Locate the cell with the specified text and output its (X, Y) center coordinate. 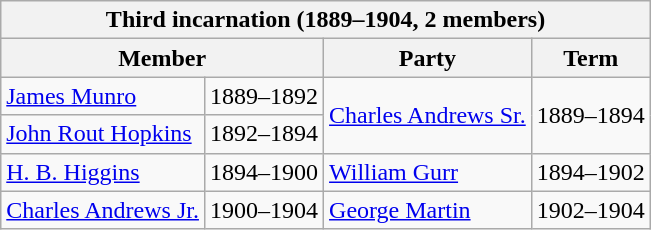
1894–1900 (264, 172)
1900–1904 (264, 210)
1889–1892 (264, 96)
1892–1894 (264, 134)
Charles Andrews Sr. (428, 115)
John Rout Hopkins (103, 134)
Member (162, 58)
H. B. Higgins (103, 172)
George Martin (428, 210)
1894–1902 (590, 172)
1889–1894 (590, 115)
Third incarnation (1889–1904, 2 members) (326, 20)
William Gurr (428, 172)
Charles Andrews Jr. (103, 210)
Party (428, 58)
Term (590, 58)
James Munro (103, 96)
1902–1904 (590, 210)
